Detect which cell encompasses the target text, then output its [x, y] center coordinate. 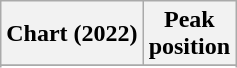
Chart (2022) [72, 34]
Peakposition [189, 34]
